For the text-containing cell, return its midpoint in (X, Y) coordinate format. 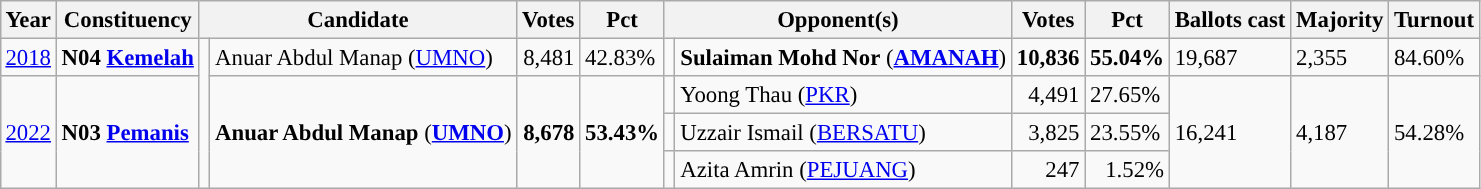
2,355 (1340, 57)
23.55% (1128, 133)
84.60% (1434, 57)
Azita Amrin (PEJUANG) (844, 170)
Uzzair Ismail (BERSATU) (844, 133)
2022 (28, 132)
1.52% (1128, 170)
27.65% (1128, 95)
N04 Kemelah (128, 57)
Yoong Thau (PKR) (844, 95)
Sulaiman Mohd Nor (AMANAH) (844, 57)
8,481 (548, 57)
4,187 (1340, 132)
8,678 (548, 132)
19,687 (1230, 57)
Opponent(s) (838, 20)
Ballots cast (1230, 20)
54.28% (1434, 132)
Year (28, 20)
42.83% (622, 57)
2018 (28, 57)
4,491 (1048, 95)
Candidate (358, 20)
3,825 (1048, 133)
Turnout (1434, 20)
N03 Pemanis (128, 132)
10,836 (1048, 57)
53.43% (622, 132)
Majority (1340, 20)
16,241 (1230, 132)
Constituency (128, 20)
55.04% (1128, 57)
247 (1048, 170)
